Scan for the cell matching the given text and deliver its [x, y] coordinate at center. 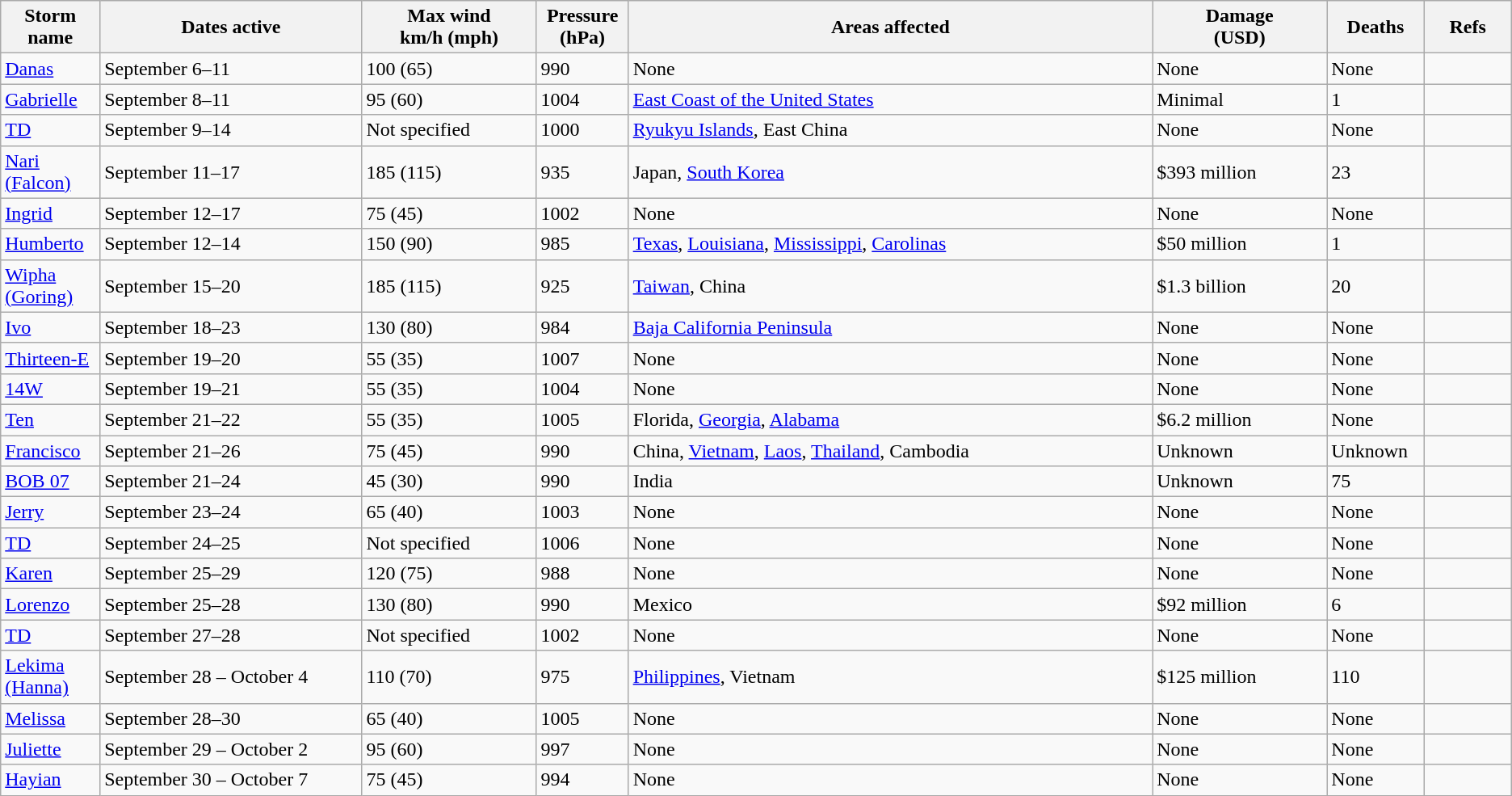
September 21–26 [231, 450]
Japan, South Korea [890, 171]
September 12–17 [231, 213]
$393 million [1240, 171]
$92 million [1240, 604]
$125 million [1240, 677]
September 21–22 [231, 419]
Taiwan, China [890, 286]
Texas, Louisiana, Mississippi, Carolinas [890, 244]
Max windkm/h (mph) [449, 27]
$50 million [1240, 244]
Lorenzo [50, 604]
Juliette [50, 749]
Ingrid [50, 213]
Nari (Falcon) [50, 171]
150 (90) [449, 244]
6 [1375, 604]
1003 [582, 512]
Pressure(hPa) [582, 27]
Deaths [1375, 27]
September 21–24 [231, 482]
1006 [582, 543]
September 8–11 [231, 99]
BOB 07 [50, 482]
Dates active [231, 27]
September 28 – October 4 [231, 677]
Jerry [50, 512]
1007 [582, 358]
September 6–11 [231, 69]
Baja California Peninsula [890, 327]
997 [582, 749]
September 19–21 [231, 389]
Hayian [50, 780]
994 [582, 780]
Karen [50, 574]
China, Vietnam, Laos, Thailand, Cambodia [890, 450]
Melissa [50, 718]
September 29 – October 2 [231, 749]
Francisco [50, 450]
Ivo [50, 327]
Storm name [50, 27]
Humberto [50, 244]
45 (30) [449, 482]
985 [582, 244]
Wipha (Goring) [50, 286]
975 [582, 677]
Refs [1468, 27]
925 [582, 286]
September 28–30 [231, 718]
$6.2 million [1240, 419]
September 19–20 [231, 358]
India [890, 482]
23 [1375, 171]
100 (65) [449, 69]
110 (70) [449, 677]
September 24–25 [231, 543]
East Coast of the United States [890, 99]
September 9–14 [231, 130]
Ryukyu Islands, East China [890, 130]
$1.3 billion [1240, 286]
September 27–28 [231, 635]
September 25–28 [231, 604]
Areas affected [890, 27]
September 15–20 [231, 286]
Mexico [890, 604]
1000 [582, 130]
988 [582, 574]
September 12–14 [231, 244]
September 18–23 [231, 327]
984 [582, 327]
Thirteen-E [50, 358]
Minimal [1240, 99]
14W [50, 389]
120 (75) [449, 574]
September 11–17 [231, 171]
Ten [50, 419]
20 [1375, 286]
September 30 – October 7 [231, 780]
Gabrielle [50, 99]
September 25–29 [231, 574]
Florida, Georgia, Alabama [890, 419]
Philippines, Vietnam [890, 677]
Lekima (Hanna) [50, 677]
935 [582, 171]
110 [1375, 677]
September 23–24 [231, 512]
75 [1375, 482]
Damage(USD) [1240, 27]
Danas [50, 69]
